Return the (X, Y) coordinate for the center point of the cell that contains the specified text.  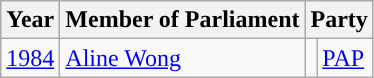
PAP (346, 58)
Year (30, 20)
1984 (30, 58)
Party (339, 20)
Member of Parliament (182, 20)
Aline Wong (182, 58)
